Find where the given text appears and provide that cell's center as [X, Y] coordinate. 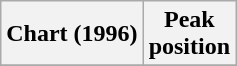
Peakposition [189, 34]
Chart (1996) [72, 34]
